Provide the [x, y] coordinate of the cell's center where the given text is located.  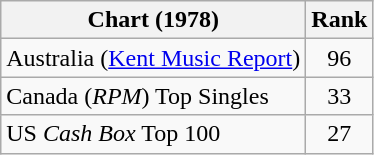
Chart (1978) [154, 20]
US Cash Box Top 100 [154, 134]
Canada (RPM) Top Singles [154, 96]
33 [340, 96]
Australia (Kent Music Report) [154, 58]
96 [340, 58]
Rank [340, 20]
27 [340, 134]
